Scan for the cell matching the given text and deliver its [x, y] coordinate at center. 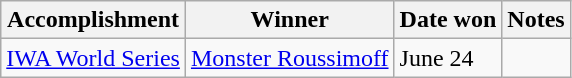
Monster Roussimoff [290, 58]
Winner [290, 20]
June 24 [448, 58]
Date won [448, 20]
Notes [536, 20]
IWA World Series [94, 58]
Accomplishment [94, 20]
